Output the [x, y] coordinate of the center of the cell containing the given text.  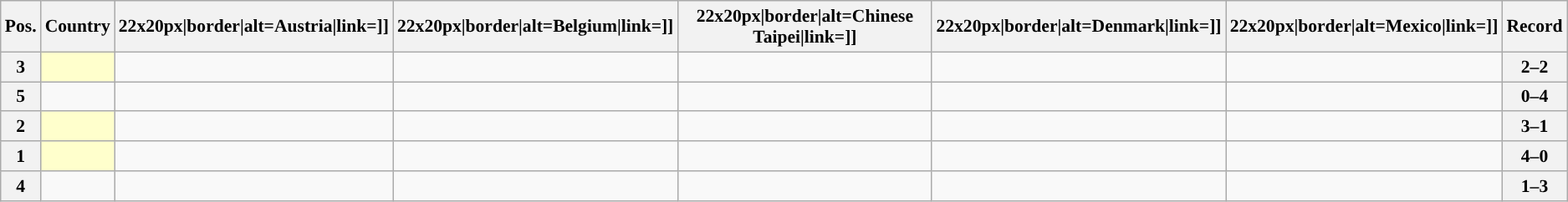
3 [21, 67]
5 [21, 97]
2–2 [1534, 67]
22x20px|border|alt=Chinese Taipei|link=]] [804, 27]
2 [21, 127]
1 [21, 156]
22x20px|border|alt=Denmark|link=]] [1079, 27]
4 [21, 186]
Country [78, 27]
Record [1534, 27]
4–0 [1534, 156]
1–3 [1534, 186]
3–1 [1534, 127]
22x20px|border|alt=Austria|link=]] [254, 27]
0–4 [1534, 97]
22x20px|border|alt=Belgium|link=]] [535, 27]
Pos. [21, 27]
22x20px|border|alt=Mexico|link=]] [1365, 27]
